Pinpoint the cell where the given text exists, returning its (x, y) midpoint coordinate. 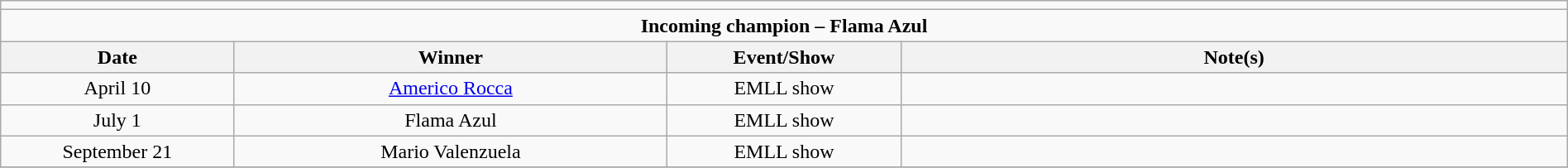
Americo Rocca (451, 89)
April 10 (117, 89)
Flama Azul (451, 120)
Winner (451, 57)
July 1 (117, 120)
Event/Show (784, 57)
Mario Valenzuela (451, 151)
September 21 (117, 151)
Date (117, 57)
Note(s) (1234, 57)
Incoming champion – Flama Azul (784, 26)
